From the cell containing the given text, extract its center point as (x, y) coordinate. 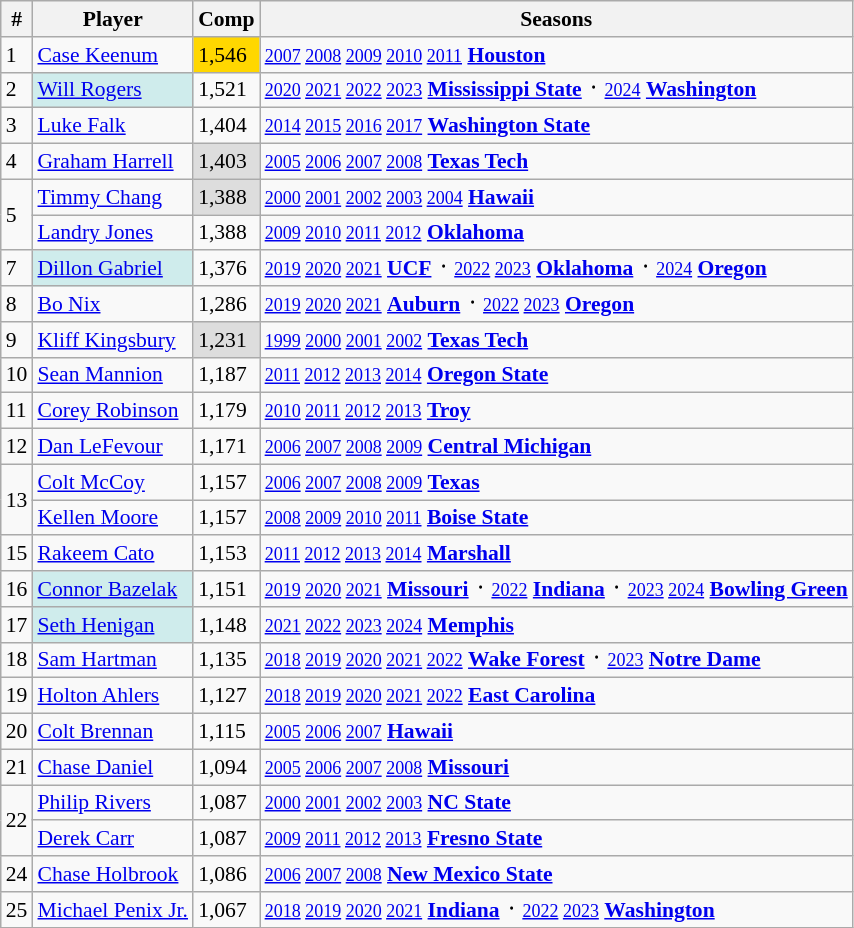
2008 2009 2010 2011 Boise State (556, 518)
1,403 (226, 162)
Landry Jones (112, 233)
2018 2019 2020 2021 2022 Wake Forest ᛫ 2023 Notre Dame (556, 660)
Chase Daniel (112, 767)
2000 2001 2002 2003 2004 Hawaii (556, 197)
1,115 (226, 732)
Will Rogers (112, 90)
2006 2007 2008 2009 Texas (556, 482)
Colt McCoy (112, 482)
Connor Bazelak (112, 589)
Dan LeFevour (112, 447)
2019 2020 2021 UCF ᛫ 2022 2023 Oklahoma ᛫ 2024 Oregon (556, 269)
10 (17, 375)
Bo Nix (112, 304)
1,148 (226, 625)
2009 2010 2011 2012 Oklahoma (556, 233)
Sean Mannion (112, 375)
8 (17, 304)
4 (17, 162)
18 (17, 660)
Kliff Kingsbury (112, 340)
1,231 (226, 340)
Michael Penix Jr. (112, 910)
2011 2012 2013 2014 Marshall (556, 554)
2005 2006 2007 2008 Missouri (556, 767)
Timmy Chang (112, 197)
1,521 (226, 90)
2005 2006 2007 2008 Texas Tech (556, 162)
1,094 (226, 767)
1,067 (226, 910)
1 (17, 55)
25 (17, 910)
1,086 (226, 874)
Kellen Moore (112, 518)
17 (17, 625)
12 (17, 447)
Corey Robinson (112, 411)
Derek Carr (112, 839)
2006 2007 2008 New Mexico State (556, 874)
Dillon Gabriel (112, 269)
1,171 (226, 447)
2019 2020 2021 Auburn ᛫ 2022 2023 Oregon (556, 304)
7 (17, 269)
2006 2007 2008 2009 Central Michigan (556, 447)
# (17, 19)
9 (17, 340)
20 (17, 732)
22 (17, 820)
Holton Ahlers (112, 696)
1999 2000 2001 2002 Texas Tech (556, 340)
Chase Holbrook (112, 874)
1,404 (226, 126)
Sam Hartman (112, 660)
2000 2001 2002 2003 NC State (556, 803)
Colt Brennan (112, 732)
2018 2019 2020 2021 Indiana ᛫ 2022 2023 Washington (556, 910)
11 (17, 411)
1,153 (226, 554)
Rakeem Cato (112, 554)
1,179 (226, 411)
Seth Henigan (112, 625)
16 (17, 589)
19 (17, 696)
1,376 (226, 269)
2020 2021 2022 2023 Mississippi State ᛫ 2024 Washington (556, 90)
2010 2011 2012 2013 Troy (556, 411)
3 (17, 126)
1,151 (226, 589)
15 (17, 554)
2005 2006 2007 Hawaii (556, 732)
2007 2008 2009 2010 2011 Houston (556, 55)
Case Keenum (112, 55)
1,135 (226, 660)
2019 2020 2021 Missouri ᛫ 2022 Indiana ᛫ 2023 2024 Bowling Green (556, 589)
Player (112, 19)
1,546 (226, 55)
Graham Harrell (112, 162)
2021 2022 2023 2024 Memphis (556, 625)
2014 2015 2016 2017 Washington State (556, 126)
Philip Rivers (112, 803)
1,187 (226, 375)
1,286 (226, 304)
24 (17, 874)
5 (17, 214)
13 (17, 500)
2009 2011 2012 2013 Fresno State (556, 839)
2018 2019 2020 2021 2022 East Carolina (556, 696)
Luke Falk (112, 126)
Seasons (556, 19)
21 (17, 767)
1,127 (226, 696)
2011 2012 2013 2014 Oregon State (556, 375)
2 (17, 90)
Comp (226, 19)
